Identify which cell holds the provided text, then report its (X, Y) central coordinate. 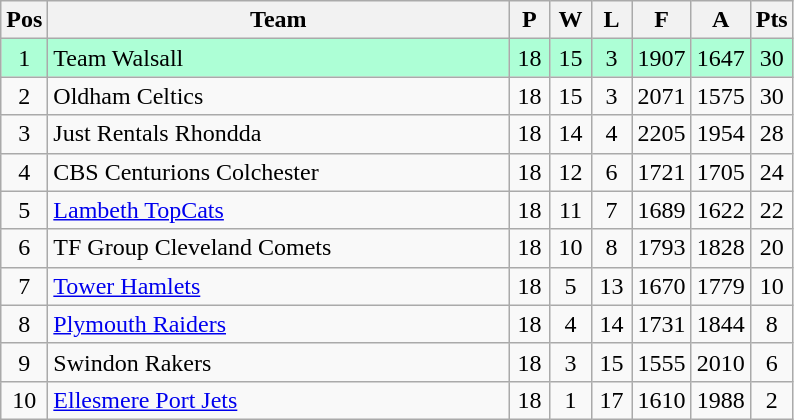
20 (772, 248)
1954 (720, 134)
TF Group Cleveland Comets (278, 248)
11 (570, 210)
1647 (720, 58)
28 (772, 134)
Plymouth Raiders (278, 324)
2071 (662, 96)
1828 (720, 248)
2205 (662, 134)
13 (612, 286)
Ellesmere Port Jets (278, 400)
1907 (662, 58)
1988 (720, 400)
Team (278, 20)
2010 (720, 362)
Pts (772, 20)
1793 (662, 248)
1575 (720, 96)
1555 (662, 362)
24 (772, 172)
22 (772, 210)
1731 (662, 324)
W (570, 20)
L (612, 20)
Pos (24, 20)
P (530, 20)
CBS Centurions Colchester (278, 172)
Oldham Celtics (278, 96)
Lambeth TopCats (278, 210)
Tower Hamlets (278, 286)
1622 (720, 210)
1844 (720, 324)
1670 (662, 286)
17 (612, 400)
Team Walsall (278, 58)
F (662, 20)
A (720, 20)
1689 (662, 210)
12 (570, 172)
1779 (720, 286)
1610 (662, 400)
1721 (662, 172)
Swindon Rakers (278, 362)
9 (24, 362)
1705 (720, 172)
Just Rentals Rhondda (278, 134)
